Search for the cell housing the specified text and yield its (x, y) center coordinate. 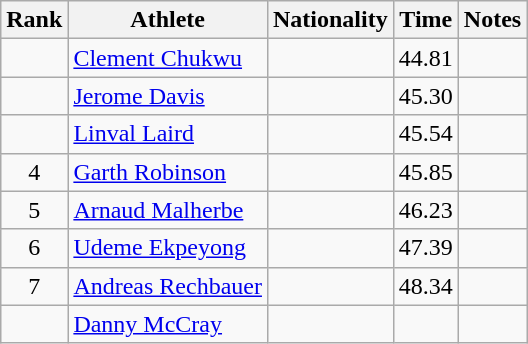
5 (34, 210)
Time (426, 20)
Clement Chukwu (168, 58)
Andreas Rechbauer (168, 286)
6 (34, 248)
Rank (34, 20)
48.34 (426, 286)
Athlete (168, 20)
46.23 (426, 210)
45.30 (426, 96)
Udeme Ekpeyong (168, 248)
7 (34, 286)
Danny McCray (168, 324)
47.39 (426, 248)
4 (34, 172)
Linval Laird (168, 134)
Arnaud Malherbe (168, 210)
Nationality (330, 20)
Garth Robinson (168, 172)
Jerome Davis (168, 96)
45.54 (426, 134)
44.81 (426, 58)
45.85 (426, 172)
Notes (492, 20)
